Locate the cell with the specified text and output its [X, Y] center coordinate. 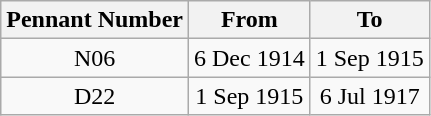
N06 [95, 58]
Pennant Number [95, 20]
6 Dec 1914 [249, 58]
To [370, 20]
D22 [95, 96]
From [249, 20]
6 Jul 1917 [370, 96]
